For the text-containing cell, return its midpoint in [x, y] coordinate format. 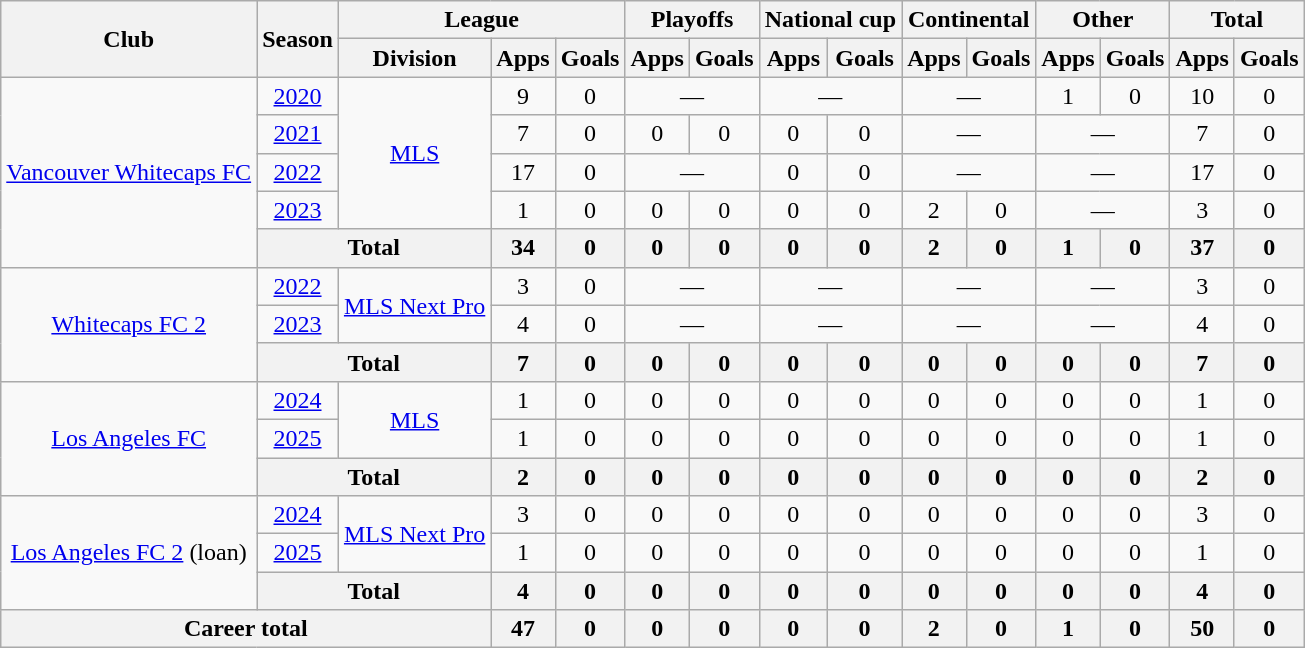
Continental [969, 20]
Los Angeles FC 2 (loan) [129, 553]
Club [129, 39]
Career total [246, 629]
Whitecaps FC 2 [129, 324]
37 [1202, 248]
2020 [298, 96]
Los Angeles FC [129, 438]
34 [523, 248]
National cup [830, 20]
9 [523, 96]
Season [298, 39]
Playoffs [692, 20]
2021 [298, 134]
Vancouver Whitecaps FC [129, 172]
League [482, 20]
Division [414, 58]
Other [1103, 20]
47 [523, 629]
50 [1202, 629]
10 [1202, 96]
